Provide the [X, Y] coordinate of the cell's center where the given text is located.  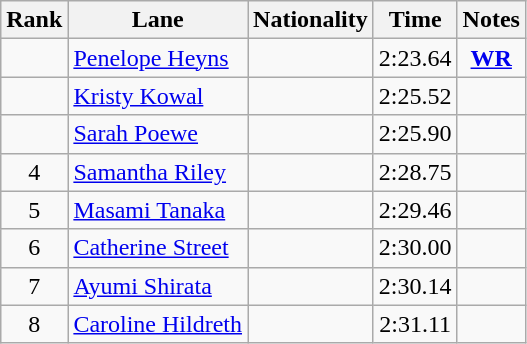
Notes [491, 20]
8 [34, 324]
2:28.75 [415, 172]
2:30.00 [415, 248]
2:23.64 [415, 58]
Samantha Riley [158, 172]
2:25.90 [415, 134]
Penelope Heyns [158, 58]
Rank [34, 20]
6 [34, 248]
2:29.46 [415, 210]
Ayumi Shirata [158, 286]
2:31.11 [415, 324]
Caroline Hildreth [158, 324]
Catherine Street [158, 248]
Sarah Poewe [158, 134]
2:30.14 [415, 286]
7 [34, 286]
Nationality [311, 20]
Lane [158, 20]
5 [34, 210]
2:25.52 [415, 96]
Kristy Kowal [158, 96]
Masami Tanaka [158, 210]
4 [34, 172]
WR [491, 58]
Time [415, 20]
